Determine the (x, y) coordinate at the center of the cell enclosing the given text.  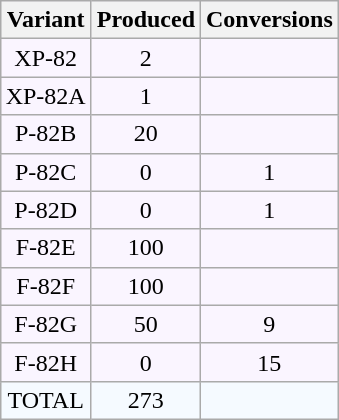
F-82G (46, 324)
273 (146, 400)
XP-82 (46, 58)
20 (146, 134)
P-82C (46, 172)
Variant (46, 20)
15 (270, 362)
Produced (146, 20)
P-82D (46, 210)
F-82E (46, 248)
9 (270, 324)
Conversions (270, 20)
TOTAL (46, 400)
P-82B (46, 134)
F-82F (46, 286)
50 (146, 324)
F-82H (46, 362)
XP-82A (46, 96)
2 (146, 58)
